Return (X, Y) of the center of cell containing provided text 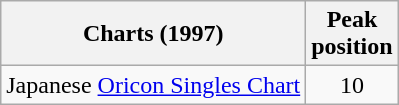
Peakposition (352, 34)
Charts (1997) (154, 34)
10 (352, 85)
Japanese Oricon Singles Chart (154, 85)
